Capture the cell that displays the provided text and extract its (X, Y) central coordinate. 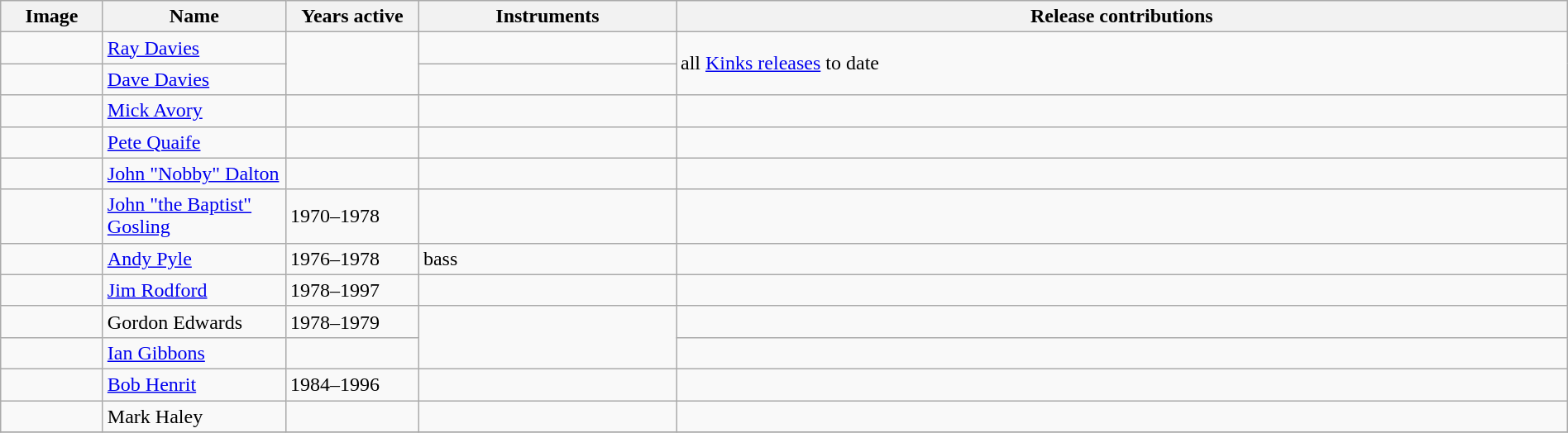
John "the Baptist" Gosling (194, 216)
Image (52, 17)
Mick Avory (194, 111)
Instruments (547, 17)
Ray Davies (194, 48)
Bob Henrit (194, 384)
Andy Pyle (194, 259)
1976–1978 (352, 259)
1978–1997 (352, 290)
Gordon Edwards (194, 321)
Mark Haley (194, 416)
Dave Davies (194, 79)
Release contributions (1122, 17)
Ian Gibbons (194, 353)
Years active (352, 17)
1984–1996 (352, 384)
1978–1979 (352, 321)
1970–1978 (352, 216)
John "Nobby" Dalton (194, 174)
Name (194, 17)
bass (547, 259)
all Kinks releases to date (1122, 64)
Pete Quaife (194, 142)
Jim Rodford (194, 290)
